Output the (X, Y) coordinate of the center of the cell containing the given text.  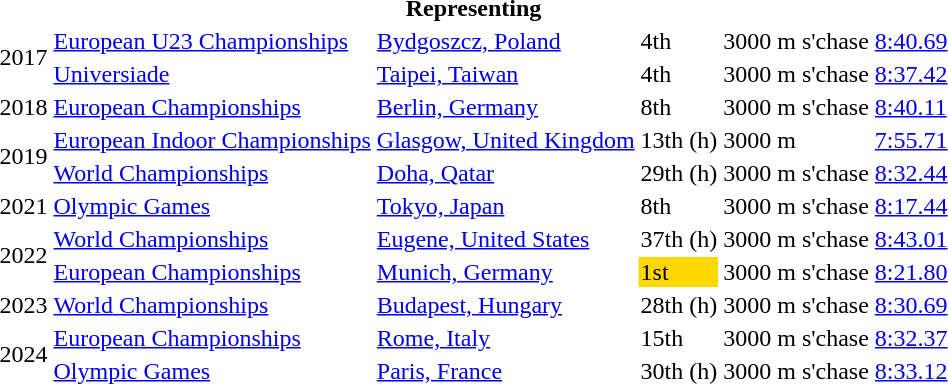
1st (679, 272)
Budapest, Hungary (506, 305)
28th (h) (679, 305)
European Indoor Championships (212, 140)
Olympic Games (212, 206)
Taipei, Taiwan (506, 74)
Munich, Germany (506, 272)
European U23 Championships (212, 41)
Berlin, Germany (506, 107)
37th (h) (679, 239)
Bydgoszcz, Poland (506, 41)
13th (h) (679, 140)
3000 m (796, 140)
Doha, Qatar (506, 173)
15th (679, 338)
Universiade (212, 74)
Rome, Italy (506, 338)
Eugene, United States (506, 239)
29th (h) (679, 173)
Tokyo, Japan (506, 206)
Glasgow, United Kingdom (506, 140)
